Extract the (x, y) coordinate from the center of the cell holding the provided text.  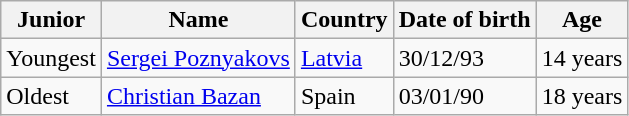
Age (582, 20)
03/01/90 (464, 96)
Christian Bazan (198, 96)
Latvia (344, 58)
Country (344, 20)
Youngest (52, 58)
Date of birth (464, 20)
Oldest (52, 96)
Spain (344, 96)
30/12/93 (464, 58)
Sergei Poznyakovs (198, 58)
Junior (52, 20)
Name (198, 20)
18 years (582, 96)
14 years (582, 58)
